Return the (x, y) coordinate for the center point of the cell that contains the specified text.  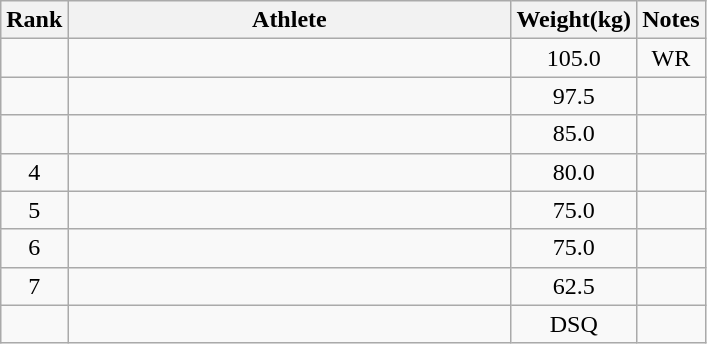
7 (34, 286)
6 (34, 248)
62.5 (574, 286)
85.0 (574, 134)
4 (34, 172)
Athlete (290, 20)
5 (34, 210)
WR (671, 58)
Weight(kg) (574, 20)
105.0 (574, 58)
80.0 (574, 172)
Rank (34, 20)
DSQ (574, 324)
97.5 (574, 96)
Notes (671, 20)
